Return the [X, Y] coordinate for the center point of the cell that contains the specified text.  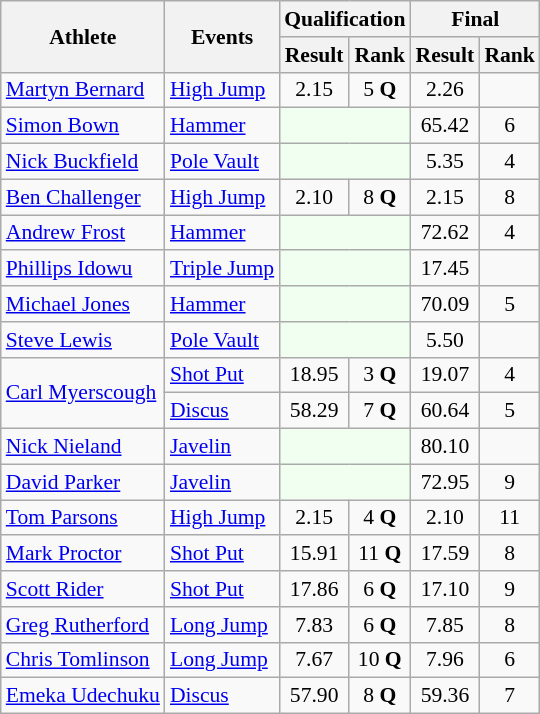
7 Q [380, 411]
70.09 [444, 304]
4 Q [380, 518]
Qualification [344, 19]
2.26 [444, 90]
5 Q [380, 90]
5.50 [444, 340]
15.91 [314, 554]
58.29 [314, 411]
Andrew Frost [83, 233]
60.64 [444, 411]
72.95 [444, 482]
Simon Bown [83, 126]
11 Q [380, 554]
Ben Challenger [83, 197]
Tom Parsons [83, 518]
72.62 [444, 233]
57.90 [314, 696]
18.95 [314, 375]
11 [510, 518]
Nick Buckfield [83, 162]
3 Q [380, 375]
10 Q [380, 660]
65.42 [444, 126]
59.36 [444, 696]
7.67 [314, 660]
Chris Tomlinson [83, 660]
7 [510, 696]
80.10 [444, 447]
17.45 [444, 269]
Martyn Bernard [83, 90]
Nick Nieland [83, 447]
David Parker [83, 482]
Scott Rider [83, 589]
Carl Myerscough [83, 392]
Mark Proctor [83, 554]
19.07 [444, 375]
7.83 [314, 625]
Emeka Udechuku [83, 696]
Athlete [83, 36]
5.35 [444, 162]
Steve Lewis [83, 340]
Michael Jones [83, 304]
7.85 [444, 625]
Triple Jump [222, 269]
17.86 [314, 589]
Events [222, 36]
Final [474, 19]
Greg Rutherford [83, 625]
Phillips Idowu [83, 269]
17.59 [444, 554]
17.10 [444, 589]
7.96 [444, 660]
